Locate the cell with the specified text and output its (X, Y) center coordinate. 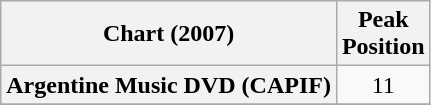
11 (383, 85)
PeakPosition (383, 34)
Argentine Music DVD (CAPIF) (169, 85)
Chart (2007) (169, 34)
